Output the (x, y) coordinate of the center of the cell containing the given text.  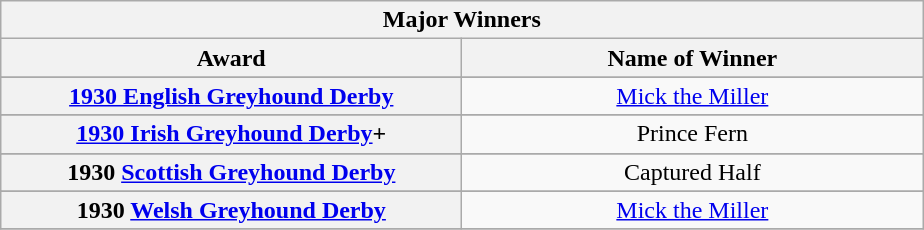
Award (232, 58)
Name of Winner (692, 58)
1930 Welsh Greyhound Derby (232, 210)
Major Winners (462, 20)
Prince Fern (692, 134)
1930 English Greyhound Derby (232, 96)
Captured Half (692, 172)
1930 Irish Greyhound Derby+ (232, 134)
1930 Scottish Greyhound Derby (232, 172)
